Detect which cell encompasses the target text, then output its (x, y) center coordinate. 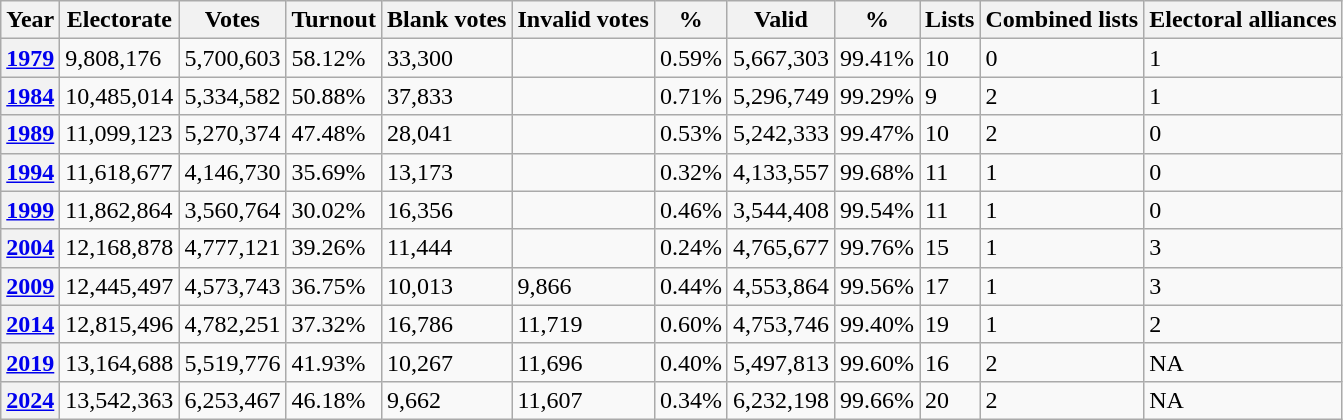
2014 (30, 324)
1994 (30, 172)
0.44% (690, 286)
41.93% (334, 362)
Votes (232, 20)
11,696 (583, 362)
99.54% (876, 210)
5,497,813 (780, 362)
58.12% (334, 58)
1989 (30, 134)
10,013 (446, 286)
Invalid votes (583, 20)
Combined lists (1062, 20)
11,719 (583, 324)
99.76% (876, 248)
99.56% (876, 286)
13,542,363 (120, 400)
Blank votes (446, 20)
4,753,746 (780, 324)
3,544,408 (780, 210)
2004 (30, 248)
9,808,176 (120, 58)
20 (950, 400)
99.29% (876, 96)
5,242,333 (780, 134)
19 (950, 324)
2009 (30, 286)
6,232,198 (780, 400)
Electorate (120, 20)
0.46% (690, 210)
10,485,014 (120, 96)
Lists (950, 20)
99.40% (876, 324)
4,133,557 (780, 172)
4,146,730 (232, 172)
1999 (30, 210)
47.48% (334, 134)
30.02% (334, 210)
16,786 (446, 324)
99.47% (876, 134)
12,168,878 (120, 248)
11,862,864 (120, 210)
12,815,496 (120, 324)
1979 (30, 58)
9,662 (446, 400)
4,573,743 (232, 286)
36.75% (334, 286)
6,253,467 (232, 400)
39.26% (334, 248)
37.32% (334, 324)
4,777,121 (232, 248)
28,041 (446, 134)
0.71% (690, 96)
0.32% (690, 172)
11,444 (446, 248)
50.88% (334, 96)
11,099,123 (120, 134)
9,866 (583, 286)
16 (950, 362)
5,667,303 (780, 58)
5,700,603 (232, 58)
33,300 (446, 58)
37,833 (446, 96)
0.60% (690, 324)
0.40% (690, 362)
99.68% (876, 172)
11,618,677 (120, 172)
2024 (30, 400)
9 (950, 96)
10,267 (446, 362)
17 (950, 286)
3,560,764 (232, 210)
16,356 (446, 210)
Year (30, 20)
0.53% (690, 134)
99.60% (876, 362)
5,519,776 (232, 362)
4,782,251 (232, 324)
99.66% (876, 400)
99.41% (876, 58)
35.69% (334, 172)
46.18% (334, 400)
Valid (780, 20)
13,164,688 (120, 362)
2019 (30, 362)
13,173 (446, 172)
Turnout (334, 20)
0.59% (690, 58)
0.34% (690, 400)
4,765,677 (780, 248)
5,334,582 (232, 96)
12,445,497 (120, 286)
5,270,374 (232, 134)
11,607 (583, 400)
1984 (30, 96)
15 (950, 248)
5,296,749 (780, 96)
4,553,864 (780, 286)
Electoral alliances (1243, 20)
0.24% (690, 248)
